Detect which cell encompasses the target text, then output its (X, Y) center coordinate. 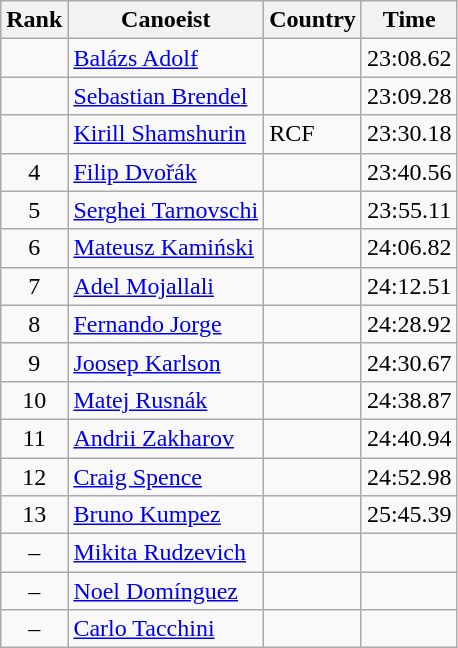
24:06.82 (409, 248)
12 (34, 477)
Carlo Tacchini (166, 629)
Rank (34, 20)
Time (409, 20)
Country (313, 20)
Fernando Jorge (166, 324)
24:52.98 (409, 477)
Filip Dvořák (166, 172)
RCF (313, 134)
23:30.18 (409, 134)
Joosep Karlson (166, 362)
24:38.87 (409, 400)
9 (34, 362)
Craig Spence (166, 477)
23:55.11 (409, 210)
23:08.62 (409, 58)
24:30.67 (409, 362)
Serghei Tarnovschi (166, 210)
Canoeist (166, 20)
5 (34, 210)
Kirill Shamshurin (166, 134)
Bruno Kumpez (166, 515)
13 (34, 515)
Noel Domínguez (166, 591)
23:09.28 (409, 96)
24:40.94 (409, 438)
10 (34, 400)
24:12.51 (409, 286)
23:40.56 (409, 172)
Sebastian Brendel (166, 96)
Balázs Adolf (166, 58)
25:45.39 (409, 515)
24:28.92 (409, 324)
8 (34, 324)
6 (34, 248)
7 (34, 286)
Adel Mojallali (166, 286)
Matej Rusnák (166, 400)
Andrii Zakharov (166, 438)
Mikita Rudzevich (166, 553)
11 (34, 438)
4 (34, 172)
Mateusz Kamiński (166, 248)
